For the text-containing cell, return its midpoint in [X, Y] coordinate format. 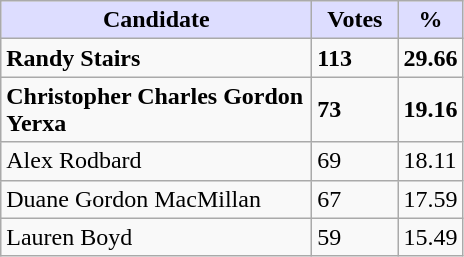
73 [355, 110]
59 [355, 237]
17.59 [430, 199]
29.66 [430, 58]
Alex Rodbard [156, 161]
Votes [355, 20]
15.49 [430, 237]
% [430, 20]
67 [355, 199]
Randy Stairs [156, 58]
69 [355, 161]
Duane Gordon MacMillan [156, 199]
113 [355, 58]
19.16 [430, 110]
Candidate [156, 20]
Christopher Charles Gordon Yerxa [156, 110]
18.11 [430, 161]
Lauren Boyd [156, 237]
